Determine the (X, Y) coordinate at the center of the cell enclosing the given text.  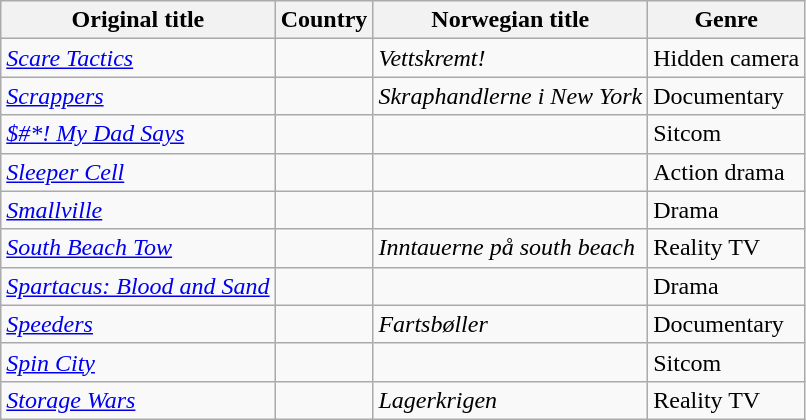
Norwegian title (510, 20)
Inntauerne på south beach (510, 248)
Speeders (138, 324)
$#*! My Dad Says (138, 134)
Smallville (138, 210)
Original title (138, 20)
Lagerkrigen (510, 400)
Genre (726, 20)
Scrappers (138, 96)
Fartsbøller (510, 324)
Country (324, 20)
South Beach Tow (138, 248)
Action drama (726, 172)
Hidden camera (726, 58)
Spin City (138, 362)
Sleeper Cell (138, 172)
Storage Wars (138, 400)
Spartacus: Blood and Sand (138, 286)
Vettskremt! (510, 58)
Skraphandlerne i New York (510, 96)
Scare Tactics (138, 58)
